Find where the given text appears and provide that cell's center as (X, Y) coordinate. 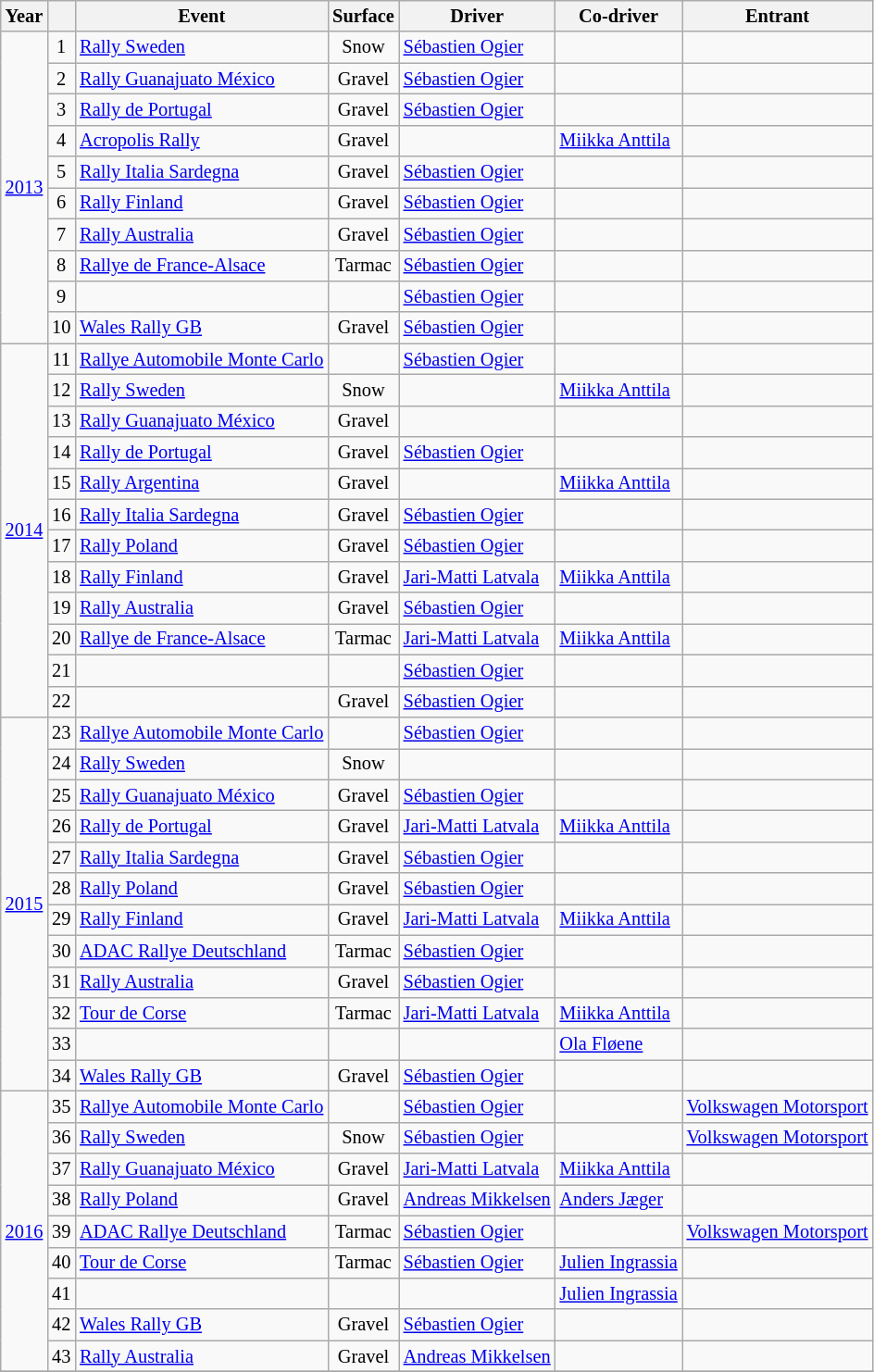
28 (61, 889)
9 (61, 296)
12 (61, 390)
7 (61, 234)
8 (61, 266)
22 (61, 702)
21 (61, 670)
Acropolis Rally (202, 141)
19 (61, 608)
3 (61, 109)
33 (61, 1044)
Co-driver (618, 16)
23 (61, 732)
Year (24, 16)
Event (202, 16)
Rally Argentina (202, 483)
20 (61, 639)
42 (61, 1325)
26 (61, 826)
Driver (478, 16)
27 (61, 857)
24 (61, 764)
2013 (24, 187)
2014 (24, 530)
2 (61, 79)
29 (61, 919)
38 (61, 1200)
25 (61, 795)
34 (61, 1076)
16 (61, 515)
37 (61, 1169)
39 (61, 1231)
32 (61, 1013)
6 (61, 203)
31 (61, 982)
41 (61, 1293)
11 (61, 359)
1 (61, 47)
Entrant (778, 16)
2016 (24, 1231)
14 (61, 453)
17 (61, 545)
10 (61, 328)
36 (61, 1138)
13 (61, 421)
2015 (24, 904)
15 (61, 483)
Anders Jæger (618, 1200)
Surface (363, 16)
5 (61, 172)
43 (61, 1356)
18 (61, 577)
4 (61, 141)
30 (61, 951)
40 (61, 1263)
35 (61, 1106)
Ola Fløene (618, 1044)
